Determine the (X, Y) coordinate at the center of the cell enclosing the given text.  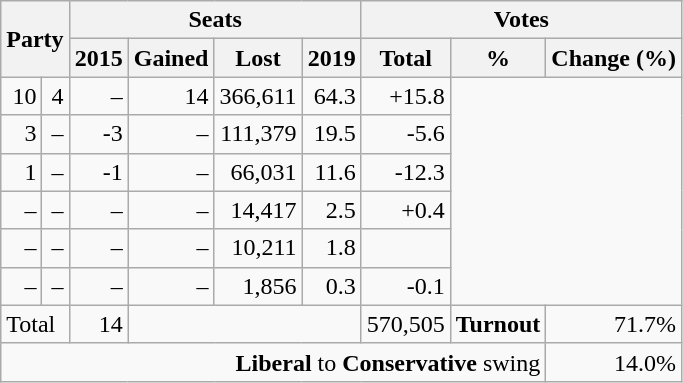
Turnout (498, 324)
11.6 (332, 172)
10 (22, 96)
3 (22, 134)
64.3 (332, 96)
2019 (332, 58)
Party (35, 39)
-3 (98, 134)
14.0% (614, 362)
570,505 (406, 324)
Change (%) (614, 58)
1 (22, 172)
10,211 (258, 248)
Votes (521, 20)
1,856 (258, 286)
111,379 (258, 134)
-1 (98, 172)
366,611 (258, 96)
Liberal to Conservative swing (274, 362)
Lost (258, 58)
2015 (98, 58)
19.5 (332, 134)
0.3 (332, 286)
4 (56, 96)
66,031 (258, 172)
+15.8 (406, 96)
+0.4 (406, 210)
Seats (215, 20)
-12.3 (406, 172)
71.7% (614, 324)
-0.1 (406, 286)
14,417 (258, 210)
-5.6 (406, 134)
1.8 (332, 248)
% (498, 58)
2.5 (332, 210)
Gained (171, 58)
